Detect which cell encompasses the target text, then output its [X, Y] center coordinate. 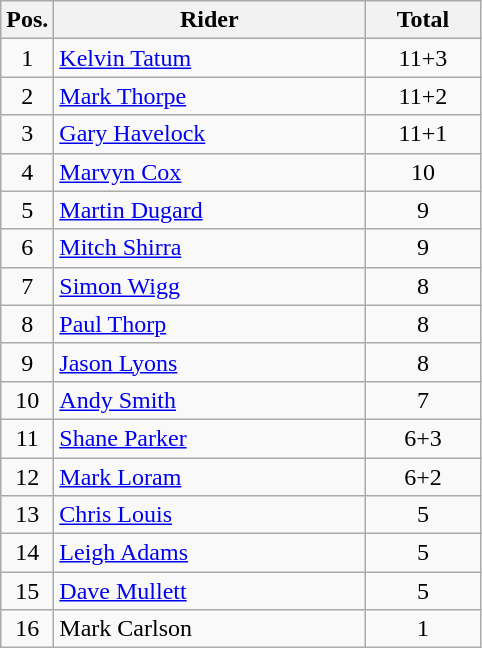
Mitch Shirra [210, 248]
Chris Louis [210, 515]
Total [423, 20]
11 [28, 438]
Mark Carlson [210, 629]
6+3 [423, 438]
14 [28, 553]
Shane Parker [210, 438]
Andy Smith [210, 400]
3 [28, 134]
Mark Thorpe [210, 96]
Simon Wigg [210, 286]
11+2 [423, 96]
2 [28, 96]
6+2 [423, 477]
11+3 [423, 58]
Leigh Adams [210, 553]
Rider [210, 20]
12 [28, 477]
Marvyn Cox [210, 172]
Martin Dugard [210, 210]
Gary Havelock [210, 134]
Kelvin Tatum [210, 58]
Pos. [28, 20]
Mark Loram [210, 477]
6 [28, 248]
13 [28, 515]
11+1 [423, 134]
Dave Mullett [210, 591]
4 [28, 172]
Jason Lyons [210, 362]
16 [28, 629]
Paul Thorp [210, 324]
15 [28, 591]
